Search for the cell housing the specified text and yield its [X, Y] center coordinate. 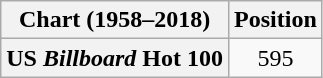
US Billboard Hot 100 [115, 58]
Chart (1958–2018) [115, 20]
595 [276, 58]
Position [276, 20]
